Search for the cell housing the specified text and yield its [X, Y] center coordinate. 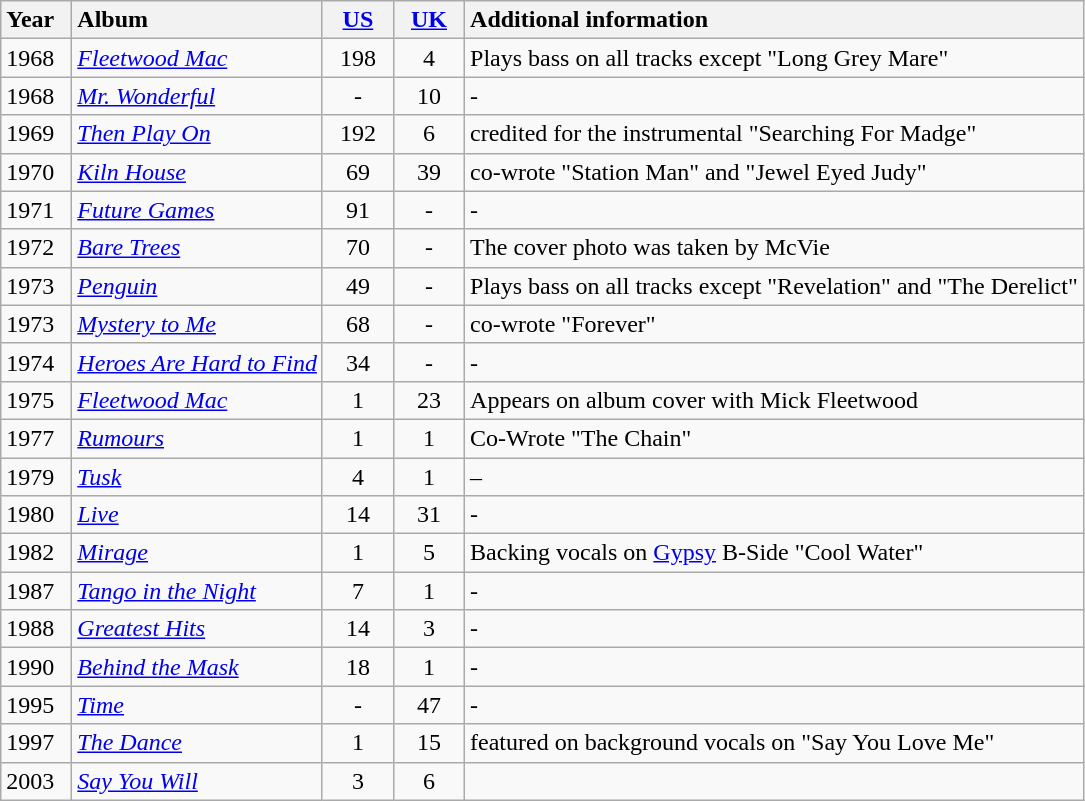
70 [358, 248]
Co-Wrote "The Chain" [774, 438]
1988 [36, 629]
Tango in the Night [198, 591]
10 [428, 96]
– [774, 477]
Appears on album cover with Mick Fleetwood [774, 400]
23 [428, 400]
Behind the Mask [198, 667]
Time [198, 705]
34 [358, 362]
49 [358, 286]
Additional information [774, 20]
1969 [36, 134]
1979 [36, 477]
1977 [36, 438]
Penguin [198, 286]
47 [428, 705]
1987 [36, 591]
1971 [36, 210]
39 [428, 172]
co-wrote "Forever" [774, 324]
Mirage [198, 553]
198 [358, 58]
18 [358, 667]
Then Play On [198, 134]
Plays bass on all tracks except "Revelation" and "The Derelict" [774, 286]
The Dance [198, 743]
1970 [36, 172]
credited for the instrumental "Searching For Madge" [774, 134]
Live [198, 515]
2003 [36, 781]
1975 [36, 400]
15 [428, 743]
31 [428, 515]
featured on background vocals on "Say You Love Me" [774, 743]
co-wrote "Station Man" and "Jewel Eyed Judy" [774, 172]
1974 [36, 362]
US [358, 20]
68 [358, 324]
7 [358, 591]
1990 [36, 667]
Backing vocals on Gypsy B-Side "Cool Water" [774, 553]
Bare Trees [198, 248]
1982 [36, 553]
91 [358, 210]
Heroes Are Hard to Find [198, 362]
69 [358, 172]
1972 [36, 248]
UK [428, 20]
Kiln House [198, 172]
192 [358, 134]
Greatest Hits [198, 629]
Plays bass on all tracks except "Long Grey Mare" [774, 58]
Mystery to Me [198, 324]
The cover photo was taken by McVie [774, 248]
1980 [36, 515]
1997 [36, 743]
Mr. Wonderful [198, 96]
Future Games [198, 210]
Album [198, 20]
Say You Will [198, 781]
5 [428, 553]
1995 [36, 705]
Year [36, 20]
Tusk [198, 477]
Rumours [198, 438]
